Extract the (x, y) coordinate from the center of the cell holding the provided text.  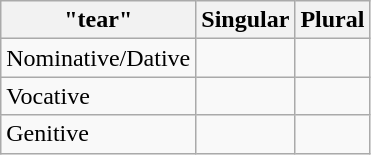
Plural (332, 20)
Vocative (98, 96)
Singular (246, 20)
"tear" (98, 20)
Genitive (98, 134)
Nominative/Dative (98, 58)
